Provide the (x, y) coordinate of the cell's center where the given text is located.  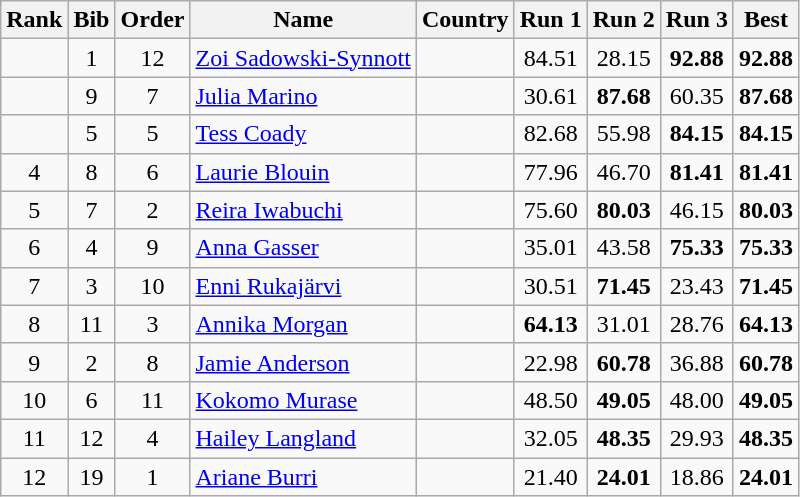
28.15 (624, 58)
Run 3 (696, 20)
Tess Coady (303, 134)
Country (465, 20)
Kokomo Murase (303, 400)
Run 1 (550, 20)
22.98 (550, 362)
Jamie Anderson (303, 362)
30.61 (550, 96)
75.60 (550, 210)
Ariane Burri (303, 477)
Hailey Langland (303, 438)
43.58 (624, 248)
Rank (34, 20)
46.15 (696, 210)
36.88 (696, 362)
46.70 (624, 172)
48.50 (550, 400)
Laurie Blouin (303, 172)
31.01 (624, 324)
23.43 (696, 286)
32.05 (550, 438)
48.00 (696, 400)
29.93 (696, 438)
55.98 (624, 134)
18.86 (696, 477)
82.68 (550, 134)
Annika Morgan (303, 324)
Anna Gasser (303, 248)
Order (152, 20)
30.51 (550, 286)
Bib (92, 20)
Zoi Sadowski-Synnott (303, 58)
Julia Marino (303, 96)
Name (303, 20)
35.01 (550, 248)
Run 2 (624, 20)
77.96 (550, 172)
21.40 (550, 477)
60.35 (696, 96)
28.76 (696, 324)
Enni Rukajärvi (303, 286)
84.51 (550, 58)
19 (92, 477)
Best (766, 20)
Reira Iwabuchi (303, 210)
